Provide the [X, Y] coordinate of the cell's center where the given text is located.  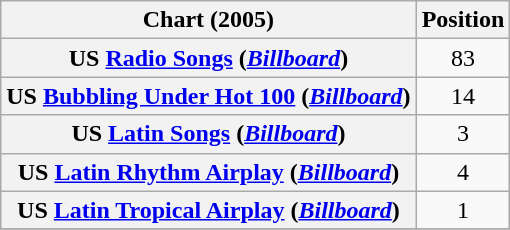
4 [463, 172]
Position [463, 20]
1 [463, 210]
83 [463, 58]
US Radio Songs (Billboard) [208, 58]
3 [463, 134]
US Latin Songs (Billboard) [208, 134]
14 [463, 96]
US Latin Rhythm Airplay (Billboard) [208, 172]
US Bubbling Under Hot 100 (Billboard) [208, 96]
Chart (2005) [208, 20]
US Latin Tropical Airplay (Billboard) [208, 210]
